Determine the (x, y) coordinate at the center of the cell enclosing the given text.  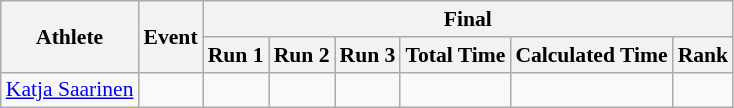
Katja Saarinen (70, 90)
Run 2 (302, 55)
Athlete (70, 36)
Final (468, 19)
Calculated Time (591, 55)
Run 3 (367, 55)
Event (171, 36)
Total Time (455, 55)
Run 1 (236, 55)
Rank (704, 55)
